Determine the (X, Y) coordinate at the center of the cell enclosing the given text.  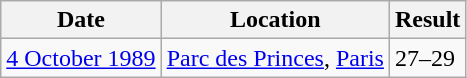
Date (81, 20)
Parc des Princes, Paris (275, 58)
Result (427, 20)
4 October 1989 (81, 58)
Location (275, 20)
27–29 (427, 58)
